Search for the cell housing the specified text and yield its [x, y] center coordinate. 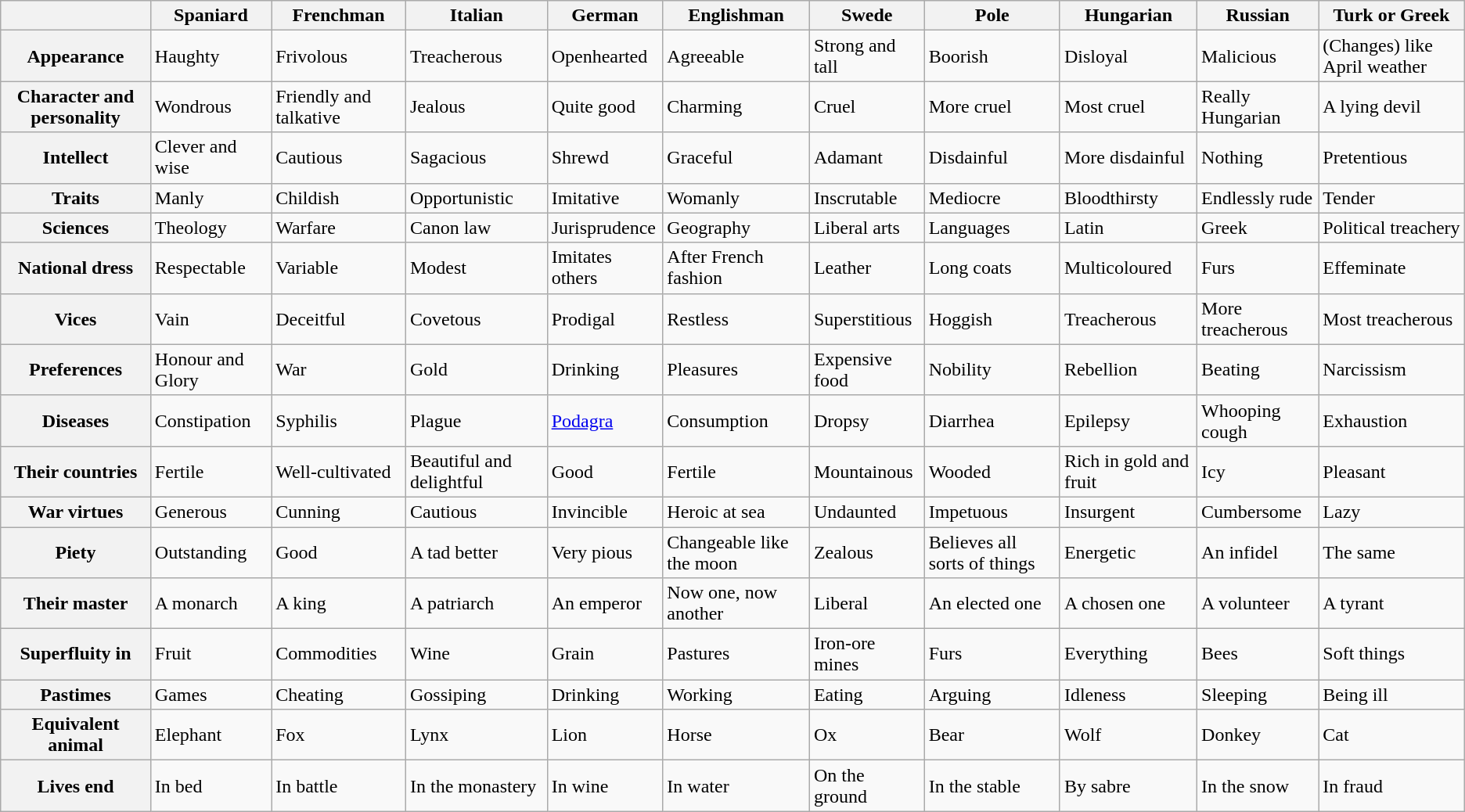
Their master [76, 604]
A tad better [476, 552]
Preferences [76, 369]
Zealous [867, 552]
Very pious [605, 552]
Adamant [867, 158]
(Changes) like April weather [1391, 56]
Icy [1258, 471]
Outstanding [211, 552]
Vain [211, 319]
Lynx [476, 735]
Donkey [1258, 735]
Imitative [605, 198]
Theology [211, 228]
Cat [1391, 735]
More treacherous [1258, 319]
Changeable like the moon [736, 552]
Beating [1258, 369]
By sabre [1128, 785]
Now one, now another [736, 604]
Nothing [1258, 158]
Sciences [76, 228]
Insurgent [1128, 512]
Lion [605, 735]
In fraud [1391, 785]
Elephant [211, 735]
Diseases [76, 421]
Spaniard [211, 16]
Respectable [211, 268]
Clever and wise [211, 158]
Really Hungarian [1258, 106]
Agreeable [736, 56]
Latin [1128, 228]
An infidel [1258, 552]
Openhearted [605, 56]
Modest [476, 268]
Traits [76, 198]
Well-cultivated [339, 471]
Lazy [1391, 512]
Exhaustion [1391, 421]
A patriarch [476, 604]
Soft things [1391, 654]
German [605, 16]
Long coats [992, 268]
Liberal arts [867, 228]
Jurisprudence [605, 228]
Generous [211, 512]
Wooded [992, 471]
Hungarian [1128, 16]
Graceful [736, 158]
Diarrhea [992, 421]
Turk or Greek [1391, 16]
Pleasures [736, 369]
Bear [992, 735]
Undaunted [867, 512]
Vices [76, 319]
In water [736, 785]
In the monastery [476, 785]
Horse [736, 735]
War virtues [76, 512]
Disdainful [992, 158]
Lives end [76, 785]
A lying devil [1391, 106]
National dress [76, 268]
Piety [76, 552]
Superstitious [867, 319]
Greek [1258, 228]
Political treachery [1391, 228]
Pole [992, 16]
The same [1391, 552]
Endlessly rude [1258, 198]
Imitates others [605, 268]
Canon law [476, 228]
A volunteer [1258, 604]
Narcissism [1391, 369]
Ox [867, 735]
War [339, 369]
Jealous [476, 106]
Heroic at sea [736, 512]
Friendly and talkative [339, 106]
Rebellion [1128, 369]
After French fashion [736, 268]
Deceitful [339, 319]
Idleness [1128, 695]
Invincible [605, 512]
Fruit [211, 654]
More disdainful [1128, 158]
Covetous [476, 319]
A king [339, 604]
Rich in gold and fruit [1128, 471]
Gold [476, 369]
Pastimes [76, 695]
Intellect [76, 158]
Pretentious [1391, 158]
Everything [1128, 654]
Being ill [1391, 695]
More cruel [992, 106]
Mountainous [867, 471]
Englishman [736, 16]
Bees [1258, 654]
Most cruel [1128, 106]
Grain [605, 654]
Restless [736, 319]
Constipation [211, 421]
Iron-ore mines [867, 654]
Warfare [339, 228]
Pleasant [1391, 471]
Syphilis [339, 421]
Boorish [992, 56]
Appearance [76, 56]
Swede [867, 16]
Tender [1391, 198]
Games [211, 695]
In the snow [1258, 785]
Wondrous [211, 106]
Podagra [605, 421]
Haughty [211, 56]
Equivalent animal [76, 735]
Effeminate [1391, 268]
Arguing [992, 695]
Nobility [992, 369]
Mediocre [992, 198]
An emperor [605, 604]
Childish [339, 198]
Cumbersome [1258, 512]
On the ground [867, 785]
Languages [992, 228]
Variable [339, 268]
Honour and Glory [211, 369]
A tyrant [1391, 604]
Charming [736, 106]
Prodigal [605, 319]
In battle [339, 785]
Dropsy [867, 421]
Sagacious [476, 158]
Disloyal [1128, 56]
Strong and tall [867, 56]
In the stable [992, 785]
Multicoloured [1128, 268]
Malicious [1258, 56]
Most treacherous [1391, 319]
Pastures [736, 654]
A monarch [211, 604]
Whooping cough [1258, 421]
Plague [476, 421]
Impetuous [992, 512]
Quite good [605, 106]
Russian [1258, 16]
Cheating [339, 695]
Cunning [339, 512]
Eating [867, 695]
Bloodthirsty [1128, 198]
Gossiping [476, 695]
Wolf [1128, 735]
Their countries [76, 471]
Wine [476, 654]
Italian [476, 16]
Opportunistic [476, 198]
Energetic [1128, 552]
Womanly [736, 198]
Fox [339, 735]
Commodities [339, 654]
Hoggish [992, 319]
Frivolous [339, 56]
Shrewd [605, 158]
Sleeping [1258, 695]
Inscrutable [867, 198]
Leather [867, 268]
An elected one [992, 604]
Expensive food [867, 369]
Believes all sorts of things [992, 552]
Working [736, 695]
In wine [605, 785]
Cruel [867, 106]
Epilepsy [1128, 421]
Frenchman [339, 16]
A chosen one [1128, 604]
Consumption [736, 421]
Manly [211, 198]
Superfluity in [76, 654]
Character and personality [76, 106]
Beautiful and delightful [476, 471]
Geography [736, 228]
In bed [211, 785]
Liberal [867, 604]
